Capture the cell that displays the provided text and extract its [x, y] central coordinate. 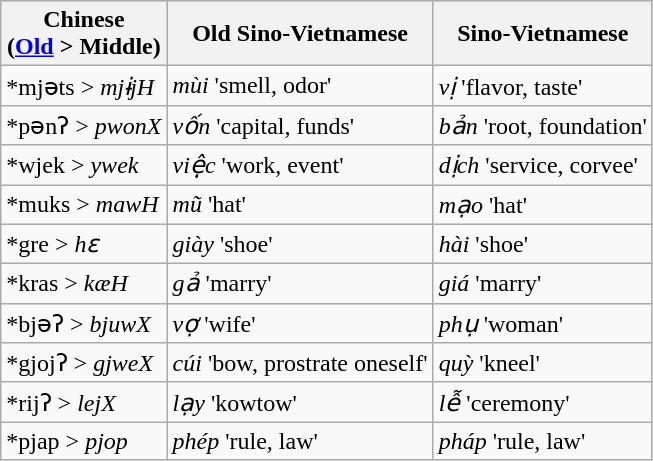
mạo 'hat' [542, 204]
vị 'flavor, taste' [542, 86]
pháp 'rule, law' [542, 441]
*rijʔ > lejX [84, 402]
cúi 'bow, prostrate oneself' [300, 363]
lễ 'ceremony' [542, 402]
dịch 'service, corvee' [542, 165]
vợ 'wife' [300, 323]
Old Sino-Vietnamese [300, 34]
mũ 'hat' [300, 204]
*gjojʔ > gjweX [84, 363]
hài 'shoe' [542, 244]
mùi 'smell, odor' [300, 86]
gả 'marry' [300, 284]
*wjek > ywek [84, 165]
*mjəts > mjɨjH [84, 86]
việc 'work, event' [300, 165]
giày 'shoe' [300, 244]
*pənʔ > pwonX [84, 125]
Chinese(Old > Middle) [84, 34]
*bjəʔ > bjuwX [84, 323]
*gre > hɛ [84, 244]
bản 'root, foundation' [542, 125]
*pjap > pjop [84, 441]
phụ 'woman' [542, 323]
vốn 'capital, funds' [300, 125]
quỳ 'kneel' [542, 363]
giá 'marry' [542, 284]
*kras > kæH [84, 284]
Sino-Vietnamese [542, 34]
phép 'rule, law' [300, 441]
*muks > mawH [84, 204]
lạy 'kowtow' [300, 402]
